Determine the [X, Y] coordinate at the center of the cell enclosing the given text.  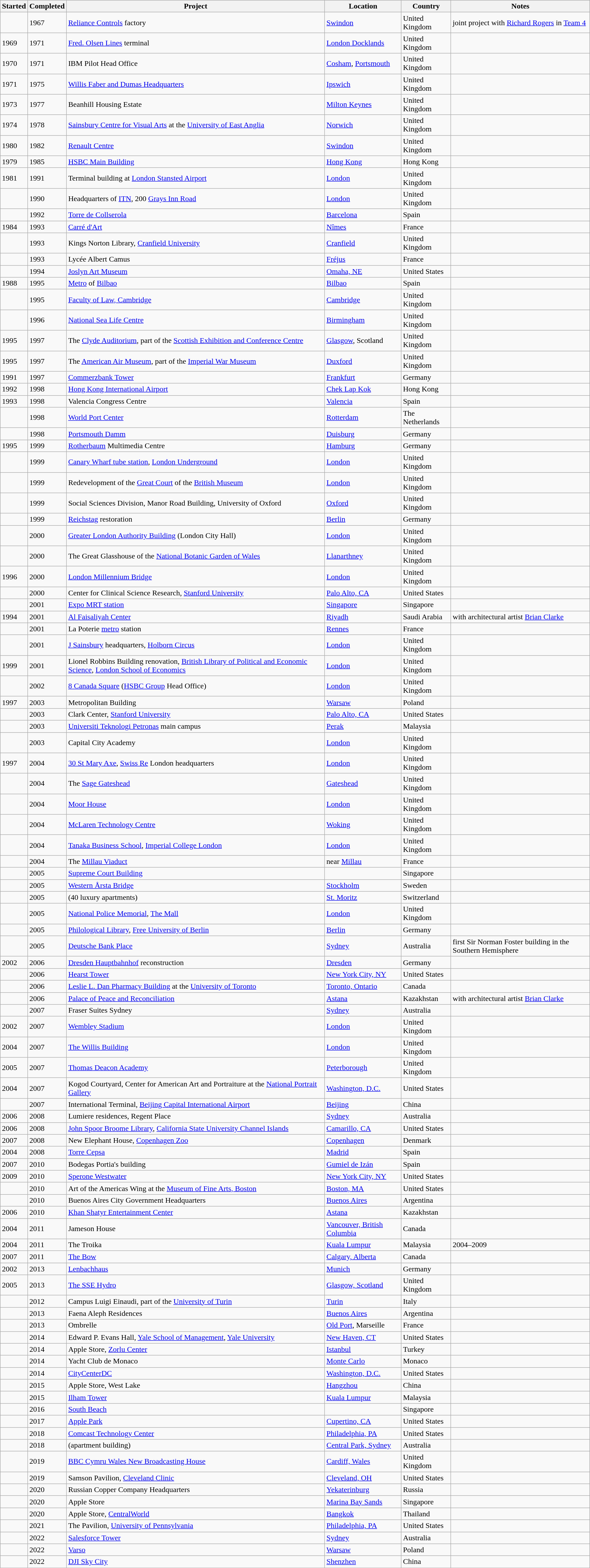
Headquarters of ITN, 200 Grays Inn Road [195, 199]
Denmark [426, 1140]
8 Canada Square (HSBC Group Head Office) [195, 686]
Hamburg [363, 446]
La Poterie metro station [195, 629]
Ombrelle [195, 1325]
Camarillo, CA [363, 1128]
1967 [47, 23]
Riyadh [363, 617]
Torre Cepsa [195, 1152]
Toronto, Ontario [363, 986]
(apartment building) [195, 1445]
Country [426, 6]
Universiti Teknologi Petronas main campus [195, 726]
Woking [363, 825]
Terminal building at London Stansted Airport [195, 178]
Apple Store [195, 1502]
Project [195, 6]
Dresden [363, 962]
1981 [14, 178]
Ilham Tower [195, 1397]
Moor House [195, 804]
1975 [47, 84]
Edward P. Evans Hall, Yale School of Management, Yale University [195, 1337]
Hangzhou [363, 1385]
Chek Lap Kok [363, 389]
Birmingham [363, 320]
Bilbao [363, 283]
Al Faisaliyah Center [195, 617]
Copenhagen [363, 1140]
The Netherlands [426, 417]
Apple Store, West Lake [195, 1385]
2012 [47, 1301]
The Troika [195, 1245]
Deutsche Bank Place [195, 946]
(40 luxury apartments) [195, 897]
Lumiere residences, Regent Place [195, 1116]
Philological Library, Free University of Berlin [195, 930]
Calgary, Alberta [363, 1257]
Willis Faber and Dumas Headquarters [195, 84]
1979 [14, 162]
Commerzbank Tower [195, 377]
2016 [47, 1409]
Thailand [426, 1514]
BBC Cymru Wales New Broadcasting House [195, 1462]
1977 [47, 105]
Monte Carlo [363, 1361]
Perak [363, 726]
Center for Clinical Science Research, Stanford University [195, 593]
Yacht Club de Monaco [195, 1361]
Bangkok [363, 1514]
Torre de Collserola [195, 215]
Rotherbaum Multimedia Centre [195, 446]
Comcast Technology Center [195, 1433]
St. Moritz [363, 897]
Bodegas Portia's building [195, 1164]
The Willis Building [195, 1047]
Turkey [426, 1349]
joint project with Richard Rogers in Team 4 [520, 23]
Notes [520, 6]
Beanhill Housing Estate [195, 105]
30 St Mary Axe, Swiss Re London headquarters [195, 763]
Sainsbury Centre for Visual Arts at the University of East Anglia [195, 125]
J Sainsbury headquarters, Holborn Circus [195, 645]
New Elephant House, Copenhagen Zoo [195, 1140]
The Great Glasshouse of the National Botanic Garden of Wales [195, 556]
John Spoor Broome Library, California State University Channel Islands [195, 1128]
Fréjus [363, 259]
Marina Bay Sands [363, 1502]
Faculty of Law, Cambridge [195, 299]
2009 [14, 1176]
Greater London Authority Building (London City Hall) [195, 536]
Italy [426, 1301]
Stockholm [363, 885]
Reliance Controls factory [195, 23]
Saudi Arabia [426, 617]
Salesforce Tower [195, 1538]
Fred. Olsen Lines terminal [195, 43]
Cosham, Portsmouth [363, 64]
Apple Park [195, 1421]
Jameson House [195, 1229]
Hearst Tower [195, 974]
Oxford [363, 503]
Central Park, Sydney [363, 1445]
Rotterdam [363, 417]
London Docklands [363, 43]
1984 [14, 227]
Russian Copper Company Headquarters [195, 1490]
Milton Keynes [363, 105]
Madrid [363, 1152]
Lycée Albert Camus [195, 259]
Monaco [426, 1361]
Khan Shatyr Entertainment Center [195, 1212]
Hong Kong International Airport [195, 389]
Art of the Americas Wing at the Museum of Fine Arts, Boston [195, 1188]
The Millau Viaduct [195, 861]
Yekaterinburg [363, 1490]
DJI Sky City [195, 1562]
National Sea Life Centre [195, 320]
International Terminal, Beijing Capital International Airport [195, 1104]
1970 [14, 64]
Palace of Peace and Reconciliation [195, 998]
South Beach [195, 1409]
Clark Center, Stanford University [195, 714]
1985 [47, 162]
Munich [363, 1269]
Campus Luigi Einaudi, part of the University of Turin [195, 1301]
first Sir Norman Foster building in the Southern Hemisphere [520, 946]
Switzerland [426, 897]
New Haven, CT [363, 1337]
Expo MRT station [195, 605]
1978 [47, 125]
The Bow [195, 1257]
Redevelopment of the Great Court of the British Museum [195, 482]
HSBC Main Building [195, 162]
The SSE Hydro [195, 1285]
1988 [14, 283]
Vancouver, British Columbia [363, 1229]
Fraser Suites Sydney [195, 1010]
Kogod Courtyard, Center for American Art and Portraiture at the National Portrait Gallery [195, 1088]
Dresden Hauptbahnhof reconstruction [195, 962]
Barcelona [363, 215]
Buenos Aires City Government Headquarters [195, 1200]
Boston, MA [363, 1188]
National Police Memorial, The Mall [195, 913]
2021 [47, 1526]
IBM Pilot Head Office [195, 64]
Started [14, 6]
World Port Center [195, 417]
Location [363, 6]
The Clyde Auditorium, part of the Scottish Exhibition and Conference Centre [195, 340]
Lenbachhaus [195, 1269]
1980 [14, 146]
Kings Norton Library, Cranfield University [195, 243]
Completed [47, 6]
Portsmouth Damm [195, 434]
Duxford [363, 361]
London Millennium Bridge [195, 577]
Varso [195, 1550]
CityCenterDC [195, 1373]
Valencia [363, 401]
Cambridge [363, 299]
Cupertino, CA [363, 1421]
Faena Aleph Residences [195, 1313]
Apple Store, CentralWorld [195, 1514]
Metropolitan Building [195, 702]
Gateshead [363, 784]
Capital City Academy [195, 743]
Valencia Congress Centre [195, 401]
Thomas Deacon Academy [195, 1068]
Sperone Westwater [195, 1176]
Social Sciences Division, Manor Road Building, University of Oxford [195, 503]
2017 [47, 1421]
Shenzhen [363, 1562]
McLaren Technology Centre [195, 825]
2004–2009 [520, 1245]
Sweden [426, 885]
1974 [14, 125]
1982 [47, 146]
Apple Store, Zorlu Center [195, 1349]
Omaha, NE [363, 271]
Rennes [363, 629]
Turin [363, 1301]
Renault Centre [195, 146]
Norwich [363, 125]
Wembley Stadium [195, 1027]
Nîmes [363, 227]
near Millau [363, 861]
Reichstag restoration [195, 519]
Ipswich [363, 84]
1973 [14, 105]
Istanbul [363, 1349]
Old Port, Marseille [363, 1325]
The Pavilion, University of Pennsylvania [195, 1526]
Metro of Bilbao [195, 283]
Tanaka Business School, Imperial College London [195, 845]
Canary Wharf tube station, London Underground [195, 462]
Russia [426, 1490]
Cardiff, Wales [363, 1462]
Joslyn Art Museum [195, 271]
Western Årsta Bridge [195, 885]
Leslie L. Dan Pharmacy Building at the University of Toronto [195, 986]
Peterborough [363, 1068]
The American Air Museum, part of the Imperial War Museum [195, 361]
The Sage Gateshead [195, 784]
Lionel Robbins Building renovation, British Library of Political and Economic Science, London School of Economics [195, 666]
Samson Pavilion, Cleveland Clinic [195, 1478]
Beijing [363, 1104]
Duisburg [363, 434]
Cranfield [363, 243]
1969 [14, 43]
Supreme Court Building [195, 873]
1990 [47, 199]
Cleveland, OH [363, 1478]
Gumiel de Izán [363, 1164]
Frankfurt [363, 377]
Carré d'Art [195, 227]
Llanarthney [363, 556]
